Extract the (x, y) coordinate from the center of the cell holding the provided text.  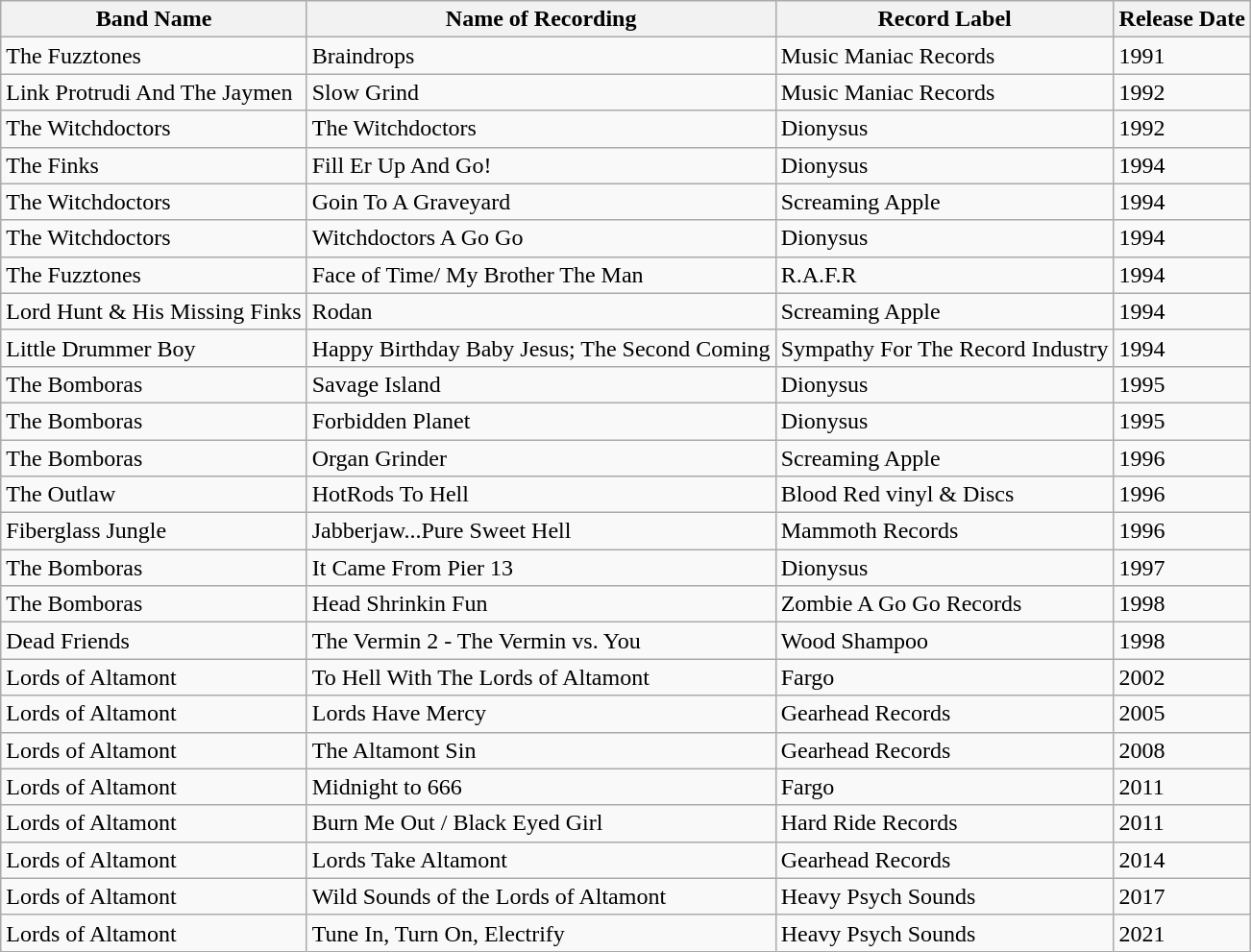
1991 (1182, 56)
Tune In, Turn On, Electrify (541, 933)
Wild Sounds of the Lords of Altamont (541, 896)
Dead Friends (154, 641)
Mammoth Records (944, 531)
Goin To A Graveyard (541, 202)
Face of Time/ My Brother The Man (541, 275)
Zombie A Go Go Records (944, 604)
R.A.F.R (944, 275)
Hard Ride Records (944, 823)
Organ Grinder (541, 458)
Forbidden Planet (541, 421)
1997 (1182, 568)
Happy Birthday Baby Jesus; The Second Coming (541, 348)
Band Name (154, 19)
Witchdoctors A Go Go (541, 238)
Blood Red vinyl & Discs (944, 495)
2021 (1182, 933)
2014 (1182, 860)
Sympathy For The Record Industry (944, 348)
Lords Have Mercy (541, 714)
Link Protrudi And The Jaymen (154, 92)
2005 (1182, 714)
Slow Grind (541, 92)
Record Label (944, 19)
Head Shrinkin Fun (541, 604)
Jabberjaw...Pure Sweet Hell (541, 531)
Fill Er Up And Go! (541, 165)
The Altamont Sin (541, 750)
Braindrops (541, 56)
The Vermin 2 - The Vermin vs. You (541, 641)
The Finks (154, 165)
To Hell With The Lords of Altamont (541, 677)
Savage Island (541, 384)
The Outlaw (154, 495)
Little Drummer Boy (154, 348)
2008 (1182, 750)
Midnight to 666 (541, 787)
Name of Recording (541, 19)
Fiberglass Jungle (154, 531)
HotRods To Hell (541, 495)
Rodan (541, 311)
It Came From Pier 13 (541, 568)
Lord Hunt & His Missing Finks (154, 311)
Release Date (1182, 19)
Wood Shampoo (944, 641)
Lords Take Altamont (541, 860)
2017 (1182, 896)
2002 (1182, 677)
Burn Me Out / Black Eyed Girl (541, 823)
